Detect which cell encompasses the target text, then output its [x, y] center coordinate. 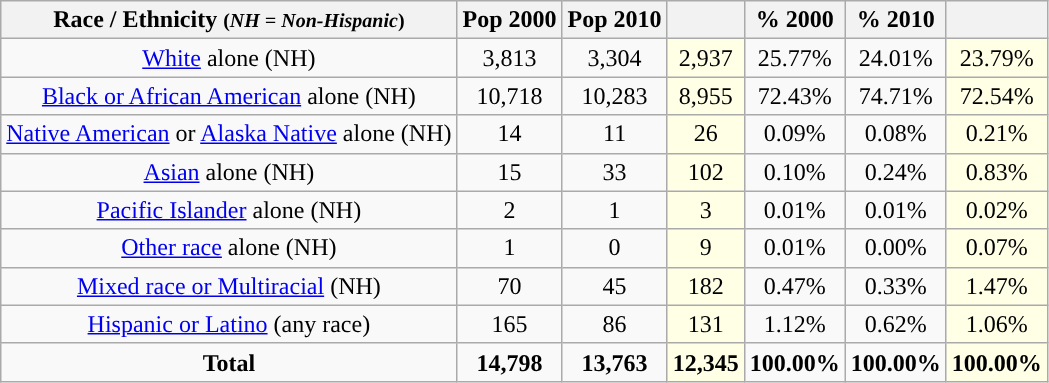
3,813 [510, 58]
0 [614, 248]
Asian alone (NH) [229, 172]
Native American or Alaska Native alone (NH) [229, 134]
1.47% [996, 286]
Pop 2010 [614, 20]
24.01% [896, 58]
25.77% [794, 58]
1.06% [996, 324]
9 [706, 248]
11 [614, 134]
0.62% [896, 324]
Hispanic or Latino (any race) [229, 324]
0.33% [896, 286]
2,937 [706, 58]
72.54% [996, 96]
70 [510, 286]
% 2000 [794, 20]
74.71% [896, 96]
Other race alone (NH) [229, 248]
26 [706, 134]
23.79% [996, 58]
Total [229, 362]
Pacific Islander alone (NH) [229, 210]
10,283 [614, 96]
72.43% [794, 96]
Pop 2000 [510, 20]
33 [614, 172]
102 [706, 172]
182 [706, 286]
8,955 [706, 96]
1.12% [794, 324]
13,763 [614, 362]
14 [510, 134]
165 [510, 324]
0.83% [996, 172]
12,345 [706, 362]
14,798 [510, 362]
Mixed race or Multiracial (NH) [229, 286]
131 [706, 324]
0.08% [896, 134]
45 [614, 286]
0.24% [896, 172]
0.07% [996, 248]
3,304 [614, 58]
Black or African American alone (NH) [229, 96]
86 [614, 324]
15 [510, 172]
White alone (NH) [229, 58]
3 [706, 210]
0.02% [996, 210]
Race / Ethnicity (NH = Non-Hispanic) [229, 20]
0.10% [794, 172]
2 [510, 210]
0.21% [996, 134]
0.09% [794, 134]
10,718 [510, 96]
0.00% [896, 248]
0.47% [794, 286]
% 2010 [896, 20]
